Pinpoint the cell where the given text exists, returning its [x, y] midpoint coordinate. 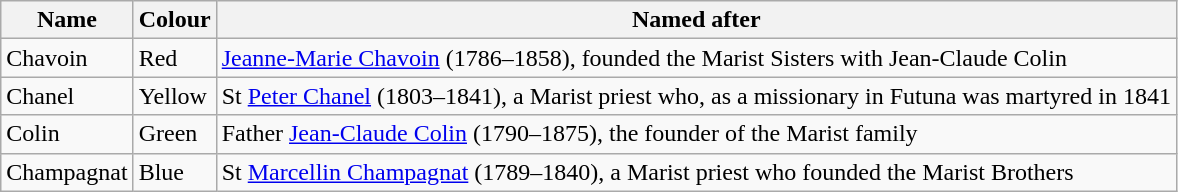
Chanel [67, 96]
St Marcellin Champagnat (1789–1840), a Marist priest who founded the Marist Brothers [696, 172]
Chavoin [67, 58]
Named after [696, 20]
Green [174, 134]
St Peter Chanel (1803–1841), a Marist priest who, as a missionary in Futuna was martyred in 1841 [696, 96]
Blue [174, 172]
Jeanne-Marie Chavoin (1786–1858), founded the Marist Sisters with Jean-Claude Colin [696, 58]
Red [174, 58]
Father Jean-Claude Colin (1790–1875), the founder of the Marist family [696, 134]
Colour [174, 20]
Colin [67, 134]
Name [67, 20]
Yellow [174, 96]
Champagnat [67, 172]
